Pinpoint the cell where the given text exists, returning its [x, y] midpoint coordinate. 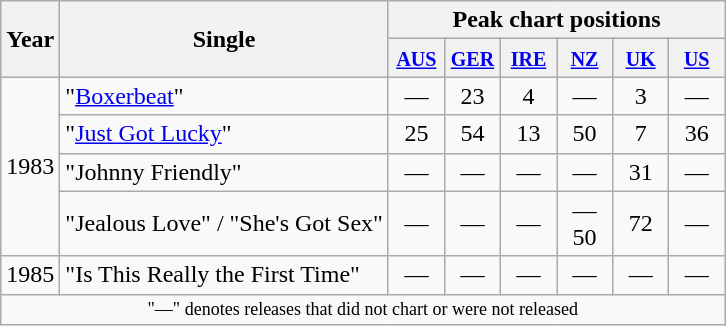
"Just Got Lucky" [224, 134]
"Boxerbeat" [224, 96]
UK [641, 58]
72 [641, 224]
4 [528, 96]
"Is This Really the First Time" [224, 275]
"Jealous Love" / "She's Got Sex" [224, 224]
1985 [30, 275]
13 [528, 134]
50 [585, 134]
"—" denotes releases that did not chart or were not released [363, 310]
Single [224, 39]
31 [641, 172]
IRE [528, 58]
US [697, 58]
3 [641, 96]
36 [697, 134]
Year [30, 39]
GER [472, 58]
54 [472, 134]
NZ [585, 58]
7 [641, 134]
25 [416, 134]
Peak chart positions [556, 20]
"Johnny Friendly" [224, 172]
1983 [30, 166]
23 [472, 96]
—50 [585, 224]
AUS [416, 58]
